From the cell containing the given text, extract its center point as (x, y) coordinate. 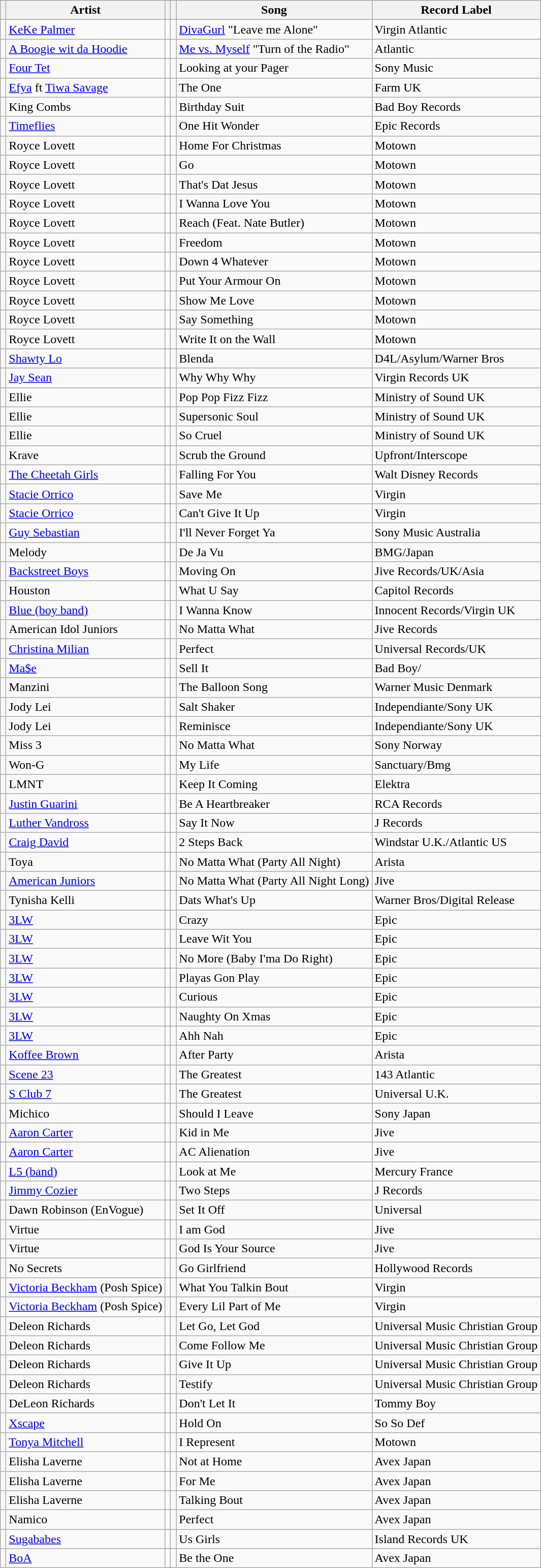
L5 (band) (85, 1171)
Innocent Records/Virgin UK (456, 610)
Namico (85, 1520)
Reach (Feat. Nate Butler) (274, 223)
Luther Vandross (85, 823)
American Juniors (85, 881)
Keep It Coming (274, 784)
Go (274, 165)
God Is Your Source (274, 1249)
Epic Records (456, 126)
Testify (274, 1384)
Virgin Records UK (456, 378)
Sell It (274, 668)
Hollywood Records (456, 1268)
Universal (456, 1210)
Show Me Love (274, 300)
Be A Heartbreaker (274, 803)
Every Lil Part of Me (274, 1307)
Koffee Brown (85, 1055)
Home For Christmas (274, 145)
Pop Pop Fizz Fizz (274, 397)
I Wanna Love You (274, 203)
Two Steps (274, 1191)
Write It on the Wall (274, 339)
Hold On (274, 1423)
143 Atlantic (456, 1074)
Tynisha Kelli (85, 900)
For Me (274, 1481)
RCA Records (456, 803)
I Represent (274, 1442)
Down 4 Whatever (274, 262)
Jive Records/UK/Asia (456, 571)
Virgin Atlantic (456, 29)
Warner Music Denmark (456, 687)
Warner Bros/Digital Release (456, 900)
Dawn Robinson (EnVogue) (85, 1210)
I am God (274, 1229)
Guy Sebastian (85, 532)
Should I Leave (274, 1113)
Give It Up (274, 1365)
King Combs (85, 107)
De Ja Vu (274, 552)
Timeflies (85, 126)
Bad Boy/ (456, 668)
Looking at your Pager (274, 68)
Miss 3 (85, 745)
Jay Sean (85, 378)
Elektra (456, 784)
Universal U.K. (456, 1094)
Backstreet Boys (85, 571)
Universal Records/UK (456, 649)
Talking Bout (274, 1500)
Why Why Why (274, 378)
Playas Gon Play (274, 978)
One Hit Wonder (274, 126)
Can't Give It Up (274, 513)
Four Tet (85, 68)
Naughty On Xmas (274, 1016)
Put Your Armour On (274, 281)
Craig David (85, 842)
Moving On (274, 571)
Tonya Mitchell (85, 1442)
Sony Norway (456, 745)
So Cruel (274, 436)
Jimmy Cozier (85, 1191)
D4L/Asylum/Warner Bros (456, 358)
Me vs. Myself "Turn of the Radio" (274, 49)
Sony Music (456, 68)
Island Records UK (456, 1539)
Curious (274, 997)
American Idol Juniors (85, 629)
Song (274, 10)
Kid in Me (274, 1132)
Let Go, Let God (274, 1326)
Toya (85, 862)
Look at Me (274, 1171)
Reminisce (274, 726)
Leave Wit You (274, 939)
What You Talkin Bout (274, 1287)
Michico (85, 1113)
Save Me (274, 494)
What U Say (274, 591)
Freedom (274, 243)
Dats What's Up (274, 900)
Scrub the Ground (274, 455)
Set It Off (274, 1210)
Don't Let It (274, 1403)
BMG/Japan (456, 552)
No Matta What (Party All Night) (274, 862)
Windstar U.K./Atlantic US (456, 842)
Say It Now (274, 823)
Upfront/Interscope (456, 455)
Won-G (85, 765)
Manzini (85, 687)
DeLeon Richards (85, 1403)
Walt Disney Records (456, 474)
Come Follow Me (274, 1345)
Crazy (274, 920)
I'll Never Forget Ya (274, 532)
No Secrets (85, 1268)
Ma$e (85, 668)
LMNT (85, 784)
Tommy Boy (456, 1403)
Record Label (456, 10)
2 Steps Back (274, 842)
No Matta What (Party All Night Long) (274, 881)
Birthday Suit (274, 107)
Not at Home (274, 1461)
Say Something (274, 320)
Sanctuary/Bmg (456, 765)
Sony Japan (456, 1113)
My Life (274, 765)
AC Alienation (274, 1152)
That's Dat Jesus (274, 184)
Ahh Nah (274, 1036)
No More (Baby I'ma Do Right) (274, 958)
Bad Boy Records (456, 107)
Scene 23 (85, 1074)
So So Def (456, 1423)
Supersonic Soul (274, 416)
Farm UK (456, 87)
Artist (85, 10)
BoA (85, 1558)
Us Girls (274, 1539)
Mercury France (456, 1171)
Atlantic (456, 49)
Falling For You (274, 474)
Xscape (85, 1423)
The Balloon Song (274, 687)
After Party (274, 1055)
Go Girlfriend (274, 1268)
Blenda (274, 358)
Be the One (274, 1558)
I Wanna Know (274, 610)
Sony Music Australia (456, 532)
Christina Milian (85, 649)
Shawty Lo (85, 358)
A Boogie wit da Hoodie (85, 49)
Efya ft Tiwa Savage (85, 87)
Sugababes (85, 1539)
Justin Guarini (85, 803)
S Club 7 (85, 1094)
Jive Records (456, 629)
Blue (boy band) (85, 610)
The Cheetah Girls (85, 474)
Melody (85, 552)
The One (274, 87)
KeKe Palmer (85, 29)
Houston (85, 591)
Capitol Records (456, 591)
Salt Shaker (274, 707)
Krave (85, 455)
DivaGurl "Leave me Alone" (274, 29)
